From the cell containing the given text, extract its center point as (x, y) coordinate. 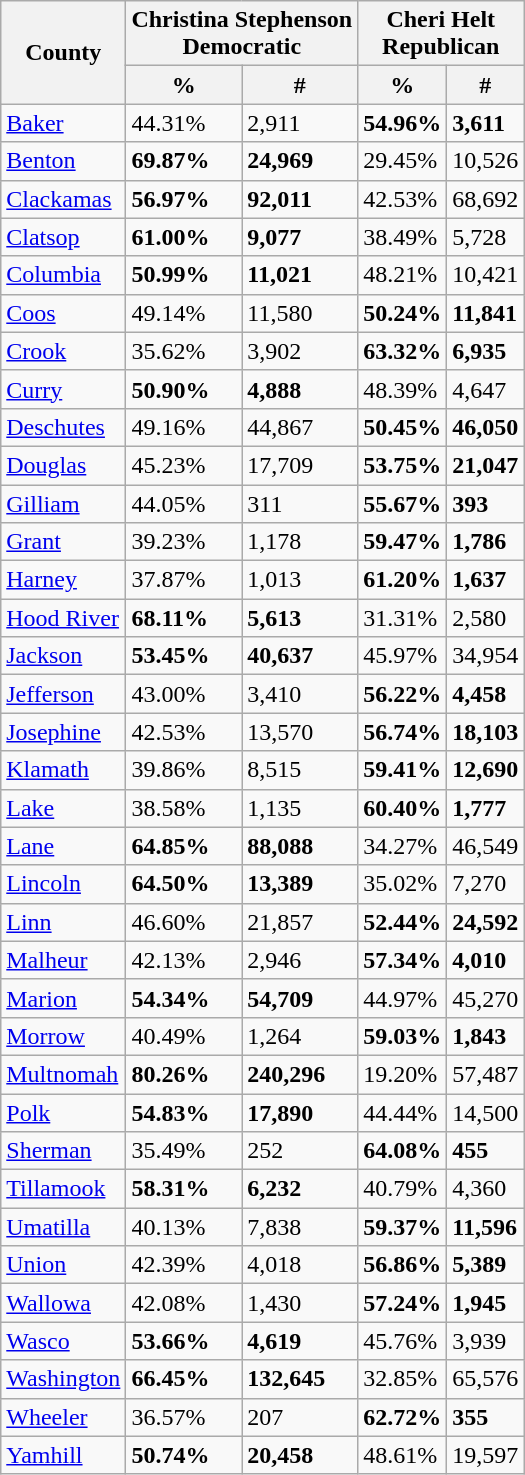
44,867 (300, 427)
53.45% (184, 656)
42.08% (184, 1303)
1,637 (486, 580)
54.96% (402, 123)
35.62% (184, 351)
40,637 (300, 656)
59.03% (402, 1036)
3,939 (486, 1341)
21,047 (486, 465)
Curry (64, 389)
8,515 (300, 770)
44.44% (402, 1113)
393 (486, 503)
Clatsop (64, 237)
48.39% (402, 389)
52.44% (402, 922)
Tillamook (64, 1189)
24,969 (300, 161)
1,135 (300, 808)
Klamath (64, 770)
11,580 (300, 313)
Malheur (64, 960)
3,902 (300, 351)
Multnomah (64, 1074)
207 (300, 1417)
49.14% (184, 313)
Polk (64, 1113)
50.45% (402, 427)
Morrow (64, 1036)
80.26% (184, 1074)
45,270 (486, 998)
11,596 (486, 1227)
Jackson (64, 656)
2,580 (486, 618)
44.31% (184, 123)
1,945 (486, 1303)
31.31% (402, 618)
64.85% (184, 846)
36.57% (184, 1417)
39.23% (184, 542)
19,597 (486, 1455)
Wheeler (64, 1417)
2,911 (300, 123)
5,613 (300, 618)
311 (300, 503)
44.05% (184, 503)
Deschutes (64, 427)
45.23% (184, 465)
Baker (64, 123)
5,728 (486, 237)
65,576 (486, 1379)
42.39% (184, 1265)
10,526 (486, 161)
54.34% (184, 998)
29.45% (402, 161)
61.20% (402, 580)
Yamhill (64, 1455)
252 (300, 1151)
Gilliam (64, 503)
62.72% (402, 1417)
Christina StephensonDemocratic (242, 34)
88,088 (300, 846)
6,935 (486, 351)
1,430 (300, 1303)
355 (486, 1417)
132,645 (300, 1379)
54,709 (300, 998)
11,021 (300, 275)
5,389 (486, 1265)
42.13% (184, 960)
38.58% (184, 808)
57.24% (402, 1303)
3,611 (486, 123)
49.16% (184, 427)
4,647 (486, 389)
4,360 (486, 1189)
45.76% (402, 1341)
69.87% (184, 161)
53.75% (402, 465)
7,270 (486, 884)
1,013 (300, 580)
Douglas (64, 465)
60.40% (402, 808)
Hood River (64, 618)
1,843 (486, 1036)
64.08% (402, 1151)
4,888 (300, 389)
13,570 (300, 732)
66.45% (184, 1379)
46.60% (184, 922)
37.87% (184, 580)
13,389 (300, 884)
56.74% (402, 732)
21,857 (300, 922)
Union (64, 1265)
58.31% (184, 1189)
Wasco (64, 1341)
12,690 (486, 770)
48.61% (402, 1455)
Harney (64, 580)
40.49% (184, 1036)
3,410 (300, 694)
18,103 (486, 732)
44.97% (402, 998)
Crook (64, 351)
39.86% (184, 770)
48.21% (402, 275)
92,011 (300, 199)
46,549 (486, 846)
50.74% (184, 1455)
50.24% (402, 313)
35.02% (402, 884)
4,010 (486, 960)
64.50% (184, 884)
17,709 (300, 465)
Columbia (64, 275)
68.11% (184, 618)
35.49% (184, 1151)
55.67% (402, 503)
1,786 (486, 542)
63.32% (402, 351)
53.66% (184, 1341)
Lincoln (64, 884)
Jefferson (64, 694)
45.97% (402, 656)
Cheri HeltRepublican (441, 34)
1,264 (300, 1036)
50.99% (184, 275)
20,458 (300, 1455)
4,458 (486, 694)
57,487 (486, 1074)
9,077 (300, 237)
50.90% (184, 389)
Benton (64, 161)
240,296 (300, 1074)
Umatilla (64, 1227)
Marion (64, 998)
2,946 (300, 960)
32.85% (402, 1379)
38.49% (402, 237)
59.37% (402, 1227)
10,421 (486, 275)
43.00% (184, 694)
56.97% (184, 199)
34.27% (402, 846)
14,500 (486, 1113)
4,619 (300, 1341)
7,838 (300, 1227)
46,050 (486, 427)
Sherman (64, 1151)
56.22% (402, 694)
Coos (64, 313)
County (64, 52)
Washington (64, 1379)
Grant (64, 542)
24,592 (486, 922)
Wallowa (64, 1303)
61.00% (184, 237)
40.13% (184, 1227)
Lane (64, 846)
Josephine (64, 732)
1,777 (486, 808)
34,954 (486, 656)
57.34% (402, 960)
11,841 (486, 313)
56.86% (402, 1265)
40.79% (402, 1189)
Clackamas (64, 199)
19.20% (402, 1074)
17,890 (300, 1113)
455 (486, 1151)
Lake (64, 808)
59.47% (402, 542)
Linn (64, 922)
68,692 (486, 199)
54.83% (184, 1113)
59.41% (402, 770)
4,018 (300, 1265)
6,232 (300, 1189)
1,178 (300, 542)
